Scan for the cell matching the given text and deliver its (X, Y) coordinate at center. 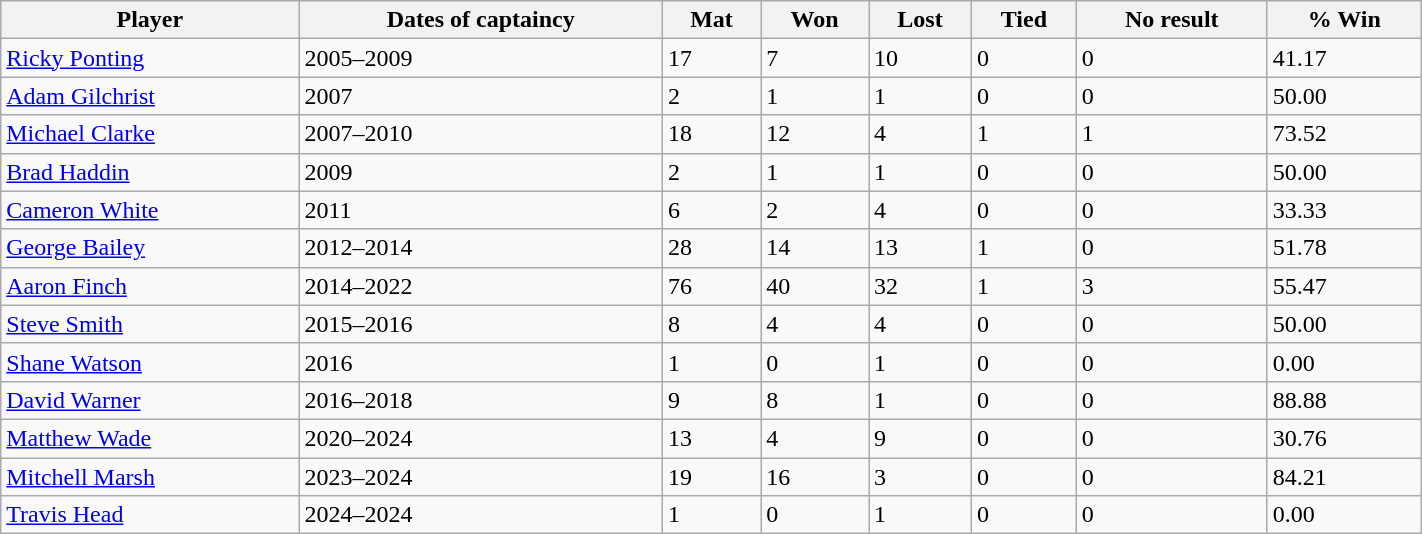
2020–2024 (481, 438)
16 (815, 477)
Steve Smith (150, 324)
51.78 (1344, 248)
2015–2016 (481, 324)
Adam Gilchrist (150, 96)
Aaron Finch (150, 286)
2011 (481, 210)
14 (815, 248)
88.88 (1344, 400)
19 (711, 477)
Won (815, 20)
Mitchell Marsh (150, 477)
32 (920, 286)
28 (711, 248)
Dates of captaincy (481, 20)
2009 (481, 172)
Shane Watson (150, 362)
Tied (1024, 20)
12 (815, 134)
40 (815, 286)
Matthew Wade (150, 438)
76 (711, 286)
2023–2024 (481, 477)
84.21 (1344, 477)
2012–2014 (481, 248)
30.76 (1344, 438)
Travis Head (150, 515)
2024–2024 (481, 515)
Brad Haddin (150, 172)
David Warner (150, 400)
2007 (481, 96)
2014–2022 (481, 286)
7 (815, 58)
George Bailey (150, 248)
73.52 (1344, 134)
2016–2018 (481, 400)
2005–2009 (481, 58)
41.17 (1344, 58)
No result (1172, 20)
17 (711, 58)
2016 (481, 362)
2007–2010 (481, 134)
Michael Clarke (150, 134)
% Win (1344, 20)
Lost (920, 20)
10 (920, 58)
Player (150, 20)
18 (711, 134)
Cameron White (150, 210)
55.47 (1344, 286)
Ricky Ponting (150, 58)
33.33 (1344, 210)
Mat (711, 20)
6 (711, 210)
